Determine the [X, Y] coordinate at the center of the cell enclosing the given text.  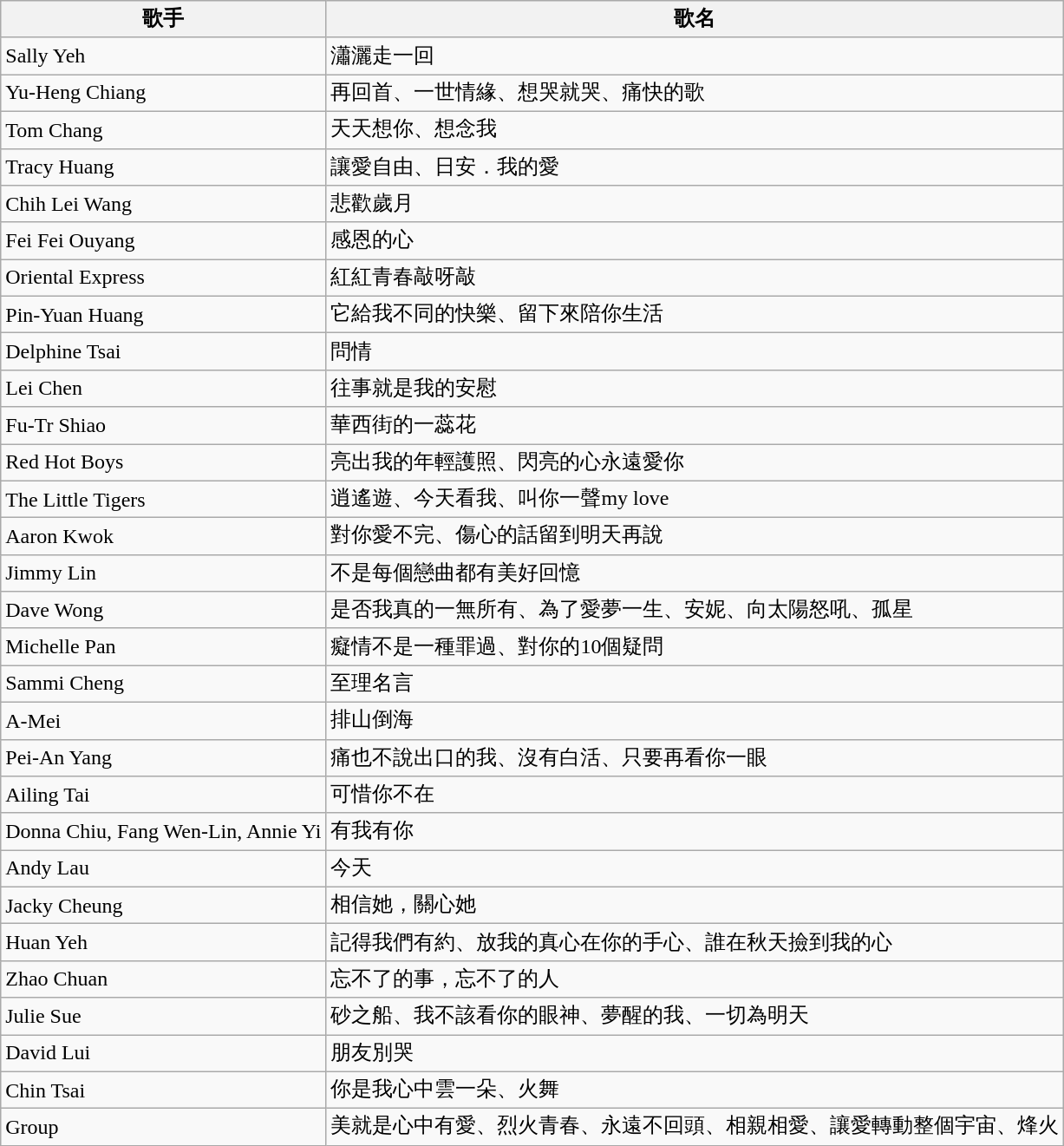
是否我真的一無所有、為了愛夢一生、安妮、向太陽怒吼、孤星 [695, 611]
Group [163, 1128]
Lei Chen [163, 389]
Pei-An Yang [163, 758]
它給我不同的快樂、留下來陪你生活 [695, 314]
今天 [695, 869]
逍遙遊、今天看我、叫你一聲my love [695, 500]
Tom Chang [163, 130]
忘不了的事，忘不了的人 [695, 979]
有我有你 [695, 831]
華西街的一蕊花 [695, 425]
The Little Tigers [163, 500]
Huan Yeh [163, 942]
Andy Lau [163, 869]
Chih Lei Wang [163, 205]
你是我心中雲一朵、火舞 [695, 1090]
可惜你不在 [695, 795]
天天想你、想念我 [695, 130]
Chin Tsai [163, 1090]
朋友別哭 [695, 1053]
Zhao Chuan [163, 979]
亮出我的年輕護照、閃亮的心永遠愛你 [695, 463]
至理名言 [695, 684]
Dave Wong [163, 611]
再回首、一世情緣、想哭就哭、痛快的歌 [695, 94]
Julie Sue [163, 1017]
A-Mei [163, 720]
砂之船、我不該看你的眼神、夢醒的我、一切為明天 [695, 1017]
瀟灑走一回 [695, 56]
Tracy Huang [163, 167]
Aaron Kwok [163, 536]
感恩的心 [695, 241]
癡情不是一種罪過、對你的10個疑問 [695, 647]
對你愛不完、傷心的話留到明天再說 [695, 536]
Red Hot Boys [163, 463]
痛也不說出口的我、沒有白活、只要再看你一眼 [695, 758]
Fei Fei Ouyang [163, 241]
往事就是我的安慰 [695, 389]
Oriental Express [163, 278]
問情 [695, 352]
Jacky Cheung [163, 906]
Fu-Tr Shiao [163, 425]
Delphine Tsai [163, 352]
記得我們有約、放我的真心在你的手心、誰在秋天撿到我的心 [695, 942]
歌名 [695, 19]
相信她，關心她 [695, 906]
紅紅青春敲呀敲 [695, 278]
Sammi Cheng [163, 684]
Yu-Heng Chiang [163, 94]
讓愛自由、日安．我的愛 [695, 167]
Jimmy Lin [163, 573]
Donna Chiu, Fang Wen-Lin, Annie Yi [163, 831]
Ailing Tai [163, 795]
Michelle Pan [163, 647]
歌手 [163, 19]
悲歡歲月 [695, 205]
美就是心中有愛、烈火青春、永遠不回頭、相親相愛、讓愛轉動整個宇宙、烽火 [695, 1128]
Sally Yeh [163, 56]
不是每個戀曲都有美好回憶 [695, 573]
David Lui [163, 1053]
排山倒海 [695, 720]
Pin-Yuan Huang [163, 314]
